Provide the [X, Y] coordinate of the cell's center where the given text is located.  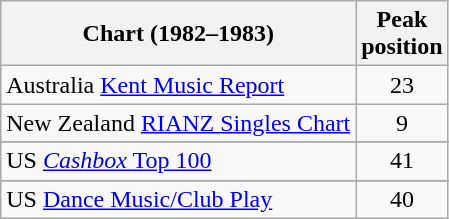
9 [402, 123]
US Dance Music/Club Play [178, 199]
Peakposition [402, 34]
41 [402, 161]
23 [402, 85]
New Zealand RIANZ Singles Chart [178, 123]
40 [402, 199]
US Cashbox Top 100 [178, 161]
Australia Kent Music Report [178, 85]
Chart (1982–1983) [178, 34]
